Determine the (X, Y) coordinate at the center of the cell enclosing the given text.  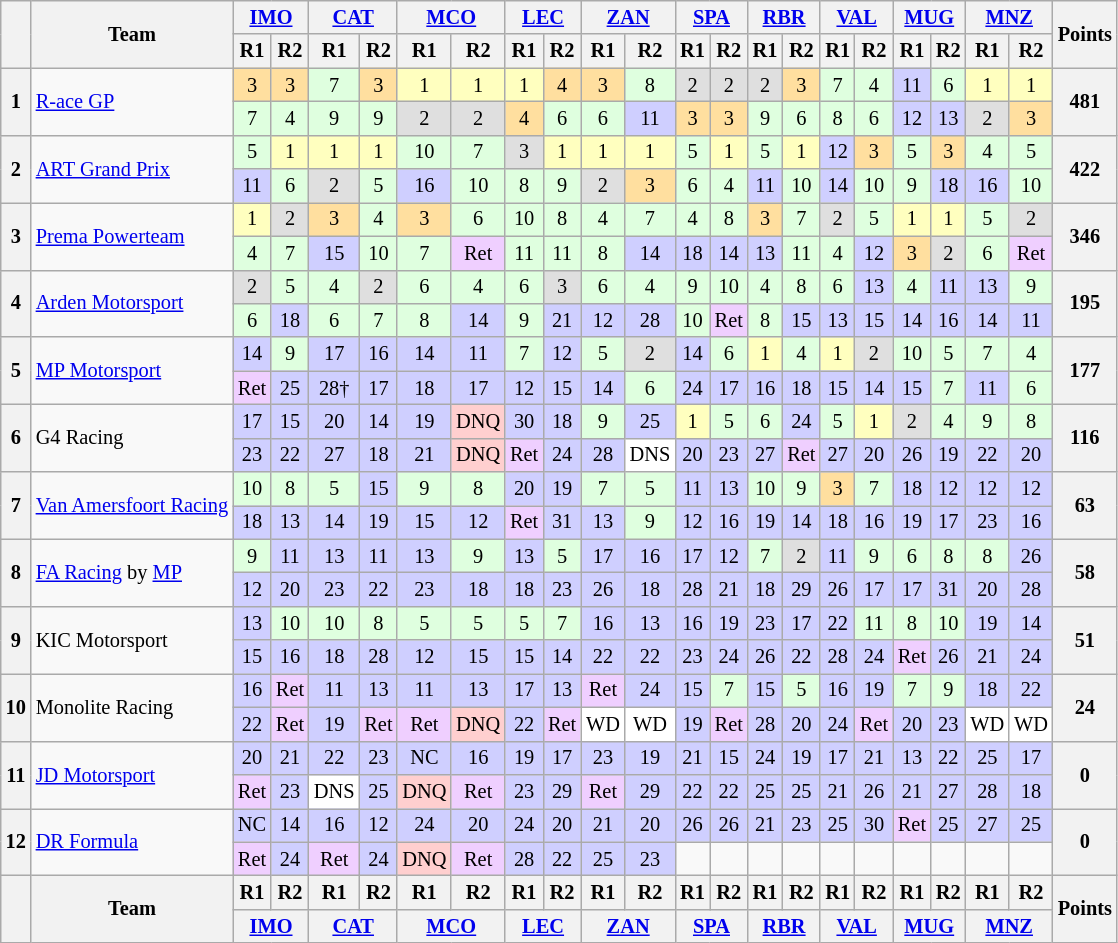
481 (1085, 102)
G4 Racing (132, 438)
ART Grand Prix (132, 168)
346 (1085, 236)
Monolite Racing (132, 706)
MP Motorsport (132, 370)
Prema Powerteam (132, 236)
FA Racing by MP (132, 572)
DR Formula (132, 842)
28† (334, 388)
177 (1085, 370)
Arden Motorsport (132, 304)
JD Motorsport (132, 774)
KIC Motorsport (132, 640)
R-ace GP (132, 102)
116 (1085, 438)
422 (1085, 168)
195 (1085, 304)
51 (1085, 640)
Van Amersfoort Racing (132, 506)
58 (1085, 572)
63 (1085, 506)
